Detect which cell encompasses the target text, then output its [x, y] center coordinate. 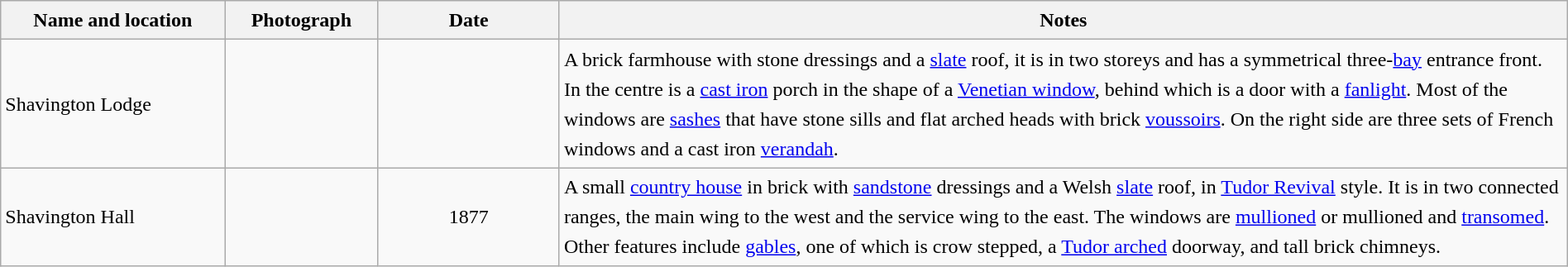
Name and location [112, 20]
Shavington Hall [112, 217]
Shavington Lodge [112, 104]
Photograph [301, 20]
Notes [1064, 20]
1877 [468, 217]
Date [468, 20]
